Find where the given text appears and provide that cell's center as (X, Y) coordinate. 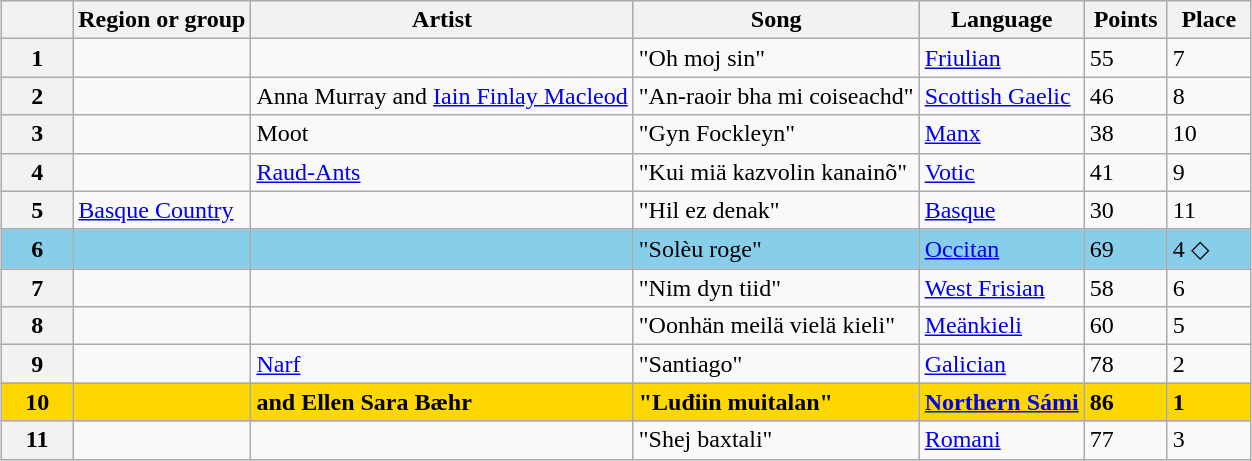
Region or group (162, 20)
"Nim dyn tiid" (776, 288)
Points (1126, 20)
Friulian (1002, 58)
"Solèu roge" (776, 249)
Basque (1002, 210)
"Kui miä kazvolin kanainõ" (776, 172)
77 (1126, 440)
"Shej baxtali" (776, 440)
60 (1126, 326)
30 (1126, 210)
78 (1126, 364)
Meänkieli (1002, 326)
Galician (1002, 364)
38 (1126, 134)
86 (1126, 402)
Basque Country (162, 210)
Anna Murray and Iain Finlay Macleod (442, 96)
"Santiago" (776, 364)
West Frisian (1002, 288)
Manx (1002, 134)
Occitan (1002, 249)
Romani (1002, 440)
"Luđiin muitalan" (776, 402)
Language (1002, 20)
Scottish Gaelic (1002, 96)
55 (1126, 58)
69 (1126, 249)
41 (1126, 172)
Song (776, 20)
46 (1126, 96)
Votic (1002, 172)
"Oh moj sin" (776, 58)
Raud-Ants (442, 172)
4 (38, 172)
"Oonhän meilä vielä kieli" (776, 326)
58 (1126, 288)
"Gyn Fockleyn" (776, 134)
and Ellen Sara Bæhr (442, 402)
Narf (442, 364)
Place (1208, 20)
Northern Sámi (1002, 402)
4 ◇ (1208, 249)
"An-raoir bha mi coiseachd" (776, 96)
Moot (442, 134)
"Hil ez denak" (776, 210)
Artist (442, 20)
